Output the [x, y] coordinate of the center of the cell containing the given text.  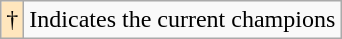
Indicates the current champions [182, 20]
† [12, 20]
